Output the (x, y) coordinate of the center of the cell containing the given text.  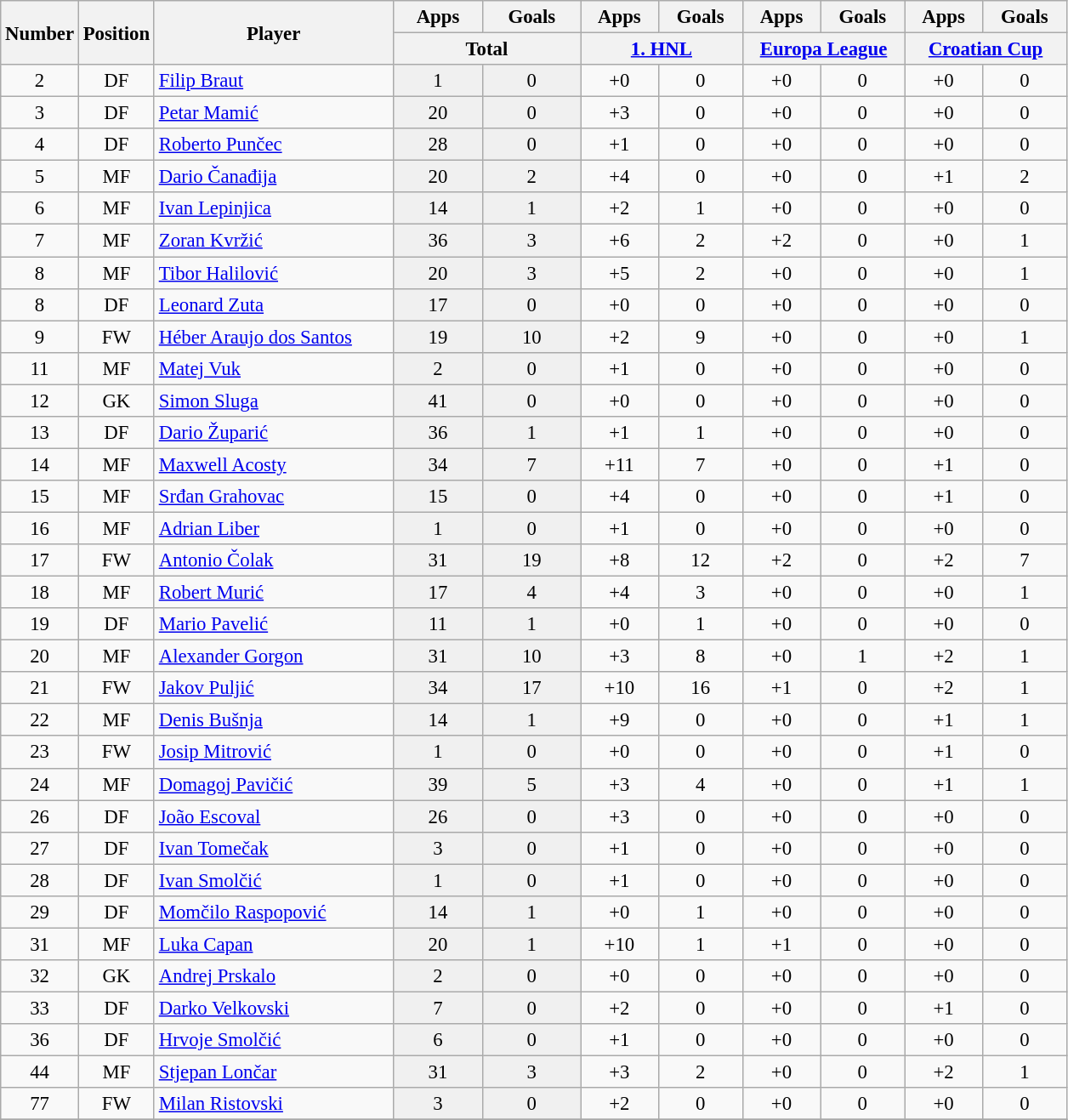
Robert Murić (274, 593)
Josip Mitrović (274, 753)
Europa League (823, 49)
27 (40, 848)
Andrej Prskalo (274, 976)
Position (116, 32)
Milan Ristovski (274, 1104)
Denis Bušnja (274, 720)
33 (40, 1008)
77 (40, 1104)
Matej Vuk (274, 368)
39 (438, 784)
Tibor Halilović (274, 273)
Stjepan Lončar (274, 1072)
Darko Velkovski (274, 1008)
+9 (620, 720)
32 (40, 976)
44 (40, 1072)
Mario Pavelić (274, 624)
Jakov Puljić (274, 688)
Croatian Cup (986, 49)
Momčilo Raspopović (274, 912)
Zoran Kvržić (274, 241)
Ivan Lepinjica (274, 208)
Srđan Grahovac (274, 497)
1. HNL (662, 49)
41 (438, 401)
Dario Čanađija (274, 177)
Hrvoje Smolčić (274, 1040)
Roberto Punčec (274, 145)
Antonio Čolak (274, 560)
Ivan Smolčić (274, 880)
Total (486, 49)
Filip Braut (274, 81)
23 (40, 753)
+6 (620, 241)
+11 (620, 464)
29 (40, 912)
24 (40, 784)
13 (40, 433)
Leonard Zuta (274, 304)
22 (40, 720)
Ivan Tomečak (274, 848)
+8 (620, 560)
Domagoj Pavičić (274, 784)
Alexander Gorgon (274, 657)
Adrian Liber (274, 528)
18 (40, 593)
+5 (620, 273)
Simon Sluga (274, 401)
Héber Araujo dos Santos (274, 337)
Petar Mamić (274, 113)
Luka Capan (274, 944)
21 (40, 688)
Maxwell Acosty (274, 464)
Player (274, 32)
Number (40, 32)
Dario Župarić (274, 433)
João Escoval (274, 816)
